Locate the cell with the specified text and output its [x, y] center coordinate. 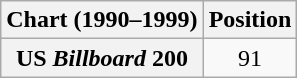
US Billboard 200 [102, 58]
91 [250, 58]
Chart (1990–1999) [102, 20]
Position [250, 20]
